Return the [x, y] coordinate for the center point of the cell that contains the specified text.  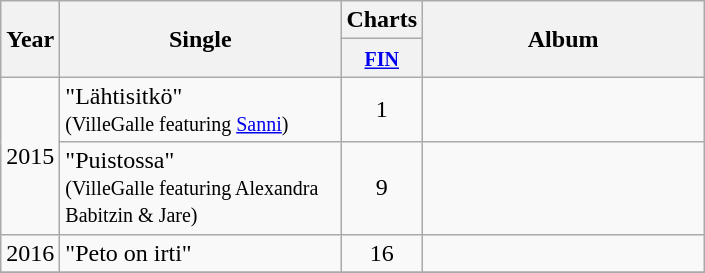
Single [200, 39]
FIN [382, 58]
"Peto on irti" [200, 253]
16 [382, 253]
"Puistossa" (VilleGalle featuring Alexandra Babitzin & Jare) [200, 188]
2016 [30, 253]
Album [564, 39]
Charts [382, 20]
Year [30, 39]
"Lähtisitkö" (VilleGalle featuring Sanni) [200, 110]
9 [382, 188]
1 [382, 110]
2015 [30, 156]
